Output the (X, Y) coordinate of the center of the cell containing the given text.  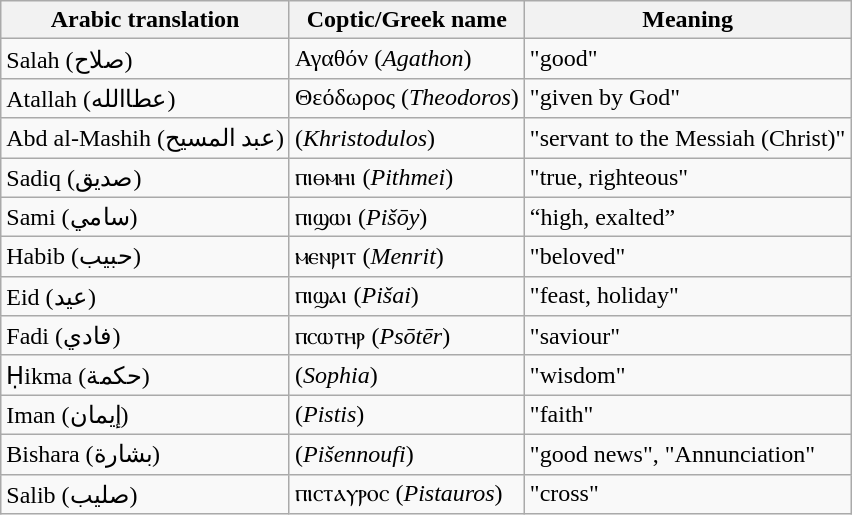
(Pistis) (406, 415)
“high, exalted” (688, 217)
ⲡⲓⲑⲙⲏⲓ (Pithmei) (406, 178)
"true, righteous" (688, 178)
ⲡⲓϣⲁⲓ (Pišai) (406, 296)
"feast, holiday" (688, 296)
"servant to the Messiah (Christ)" (688, 138)
(Pišennoufi) (406, 454)
Atallah (عطاالله) (146, 98)
ⲡⲓⲥⲧⲁⲩⲣⲟⲥ (Pistauros) (406, 494)
Bishara (بشارة) (146, 454)
ⲙⲉⲛⲣⲓⲧ (Menrit) (406, 257)
(Sophia) (406, 375)
"wisdom" (688, 375)
Ḥikma (حكمة) (146, 375)
Iman (إيمان) (146, 415)
ⲡⲓϣⲱⲓ (Pišōy) (406, 217)
"given by God" (688, 98)
Habib (حبيب) (146, 257)
Meaning (688, 20)
"faith" (688, 415)
Coptic/Greek name (406, 20)
ⲡⲥⲱⲧⲏⲣ (Psōtēr) (406, 336)
"saviour" (688, 336)
Arabic translation (146, 20)
"cross" (688, 494)
"good" (688, 59)
Sadiq (صديق) (146, 178)
Θεόδωρος (Theodoros) (406, 98)
Αγαθόν (Agathon) (406, 59)
Salib (صليب) (146, 494)
"beloved" (688, 257)
Fadi (فادي) (146, 336)
(Khristodulos) (406, 138)
"good news", "Annunciation" (688, 454)
Abd al-Mashih (عبد المسيح) (146, 138)
Eid (عيد) (146, 296)
Sami (سامي) (146, 217)
Salah (صلاح) (146, 59)
